Locate the cell with the specified text and output its (X, Y) center coordinate. 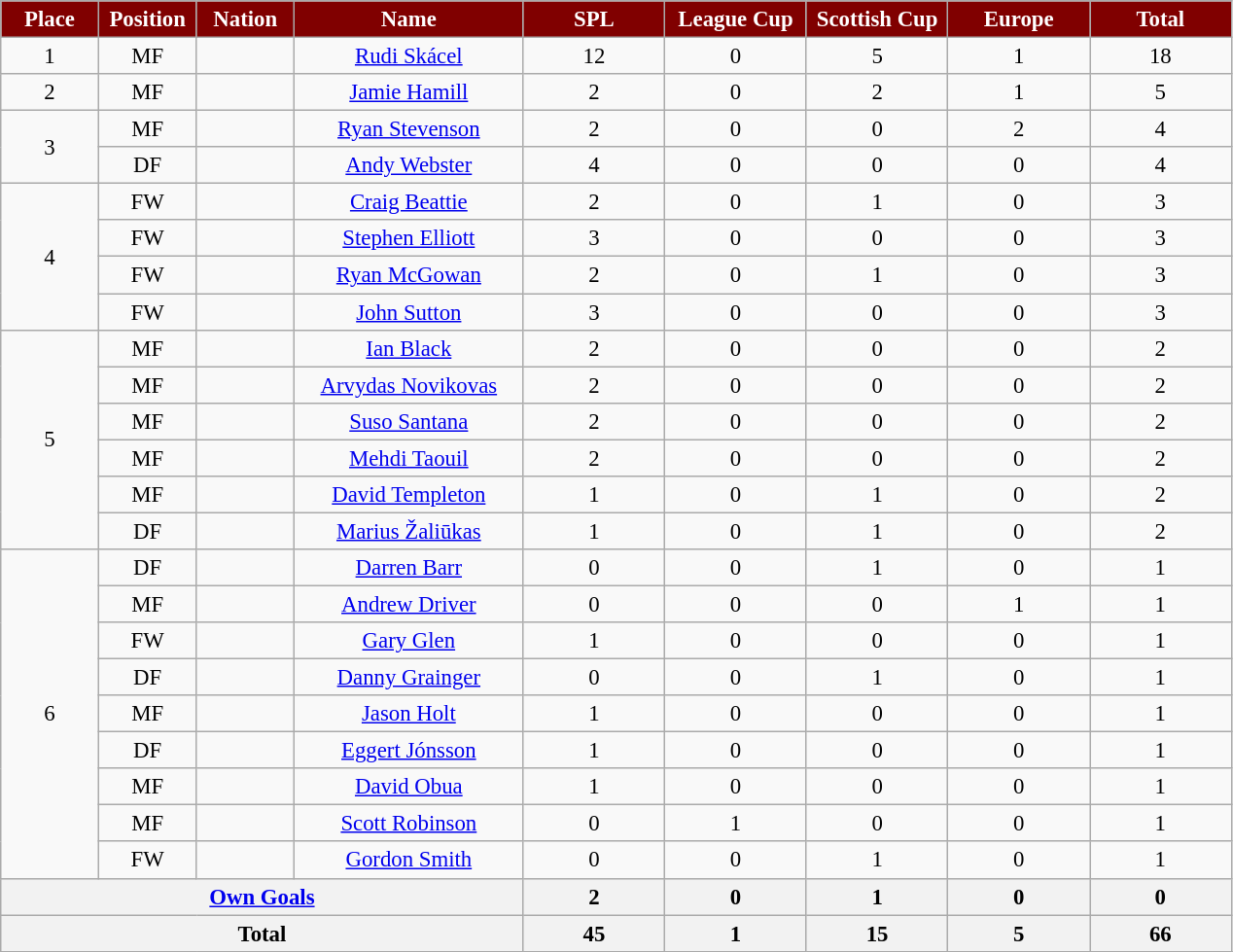
Jason Holt (409, 714)
Ryan McGowan (409, 275)
Danny Grainger (409, 678)
Suso Santana (409, 421)
Mehdi Taouil (409, 458)
Rudi Skácel (409, 56)
Andy Webster (409, 165)
Nation (245, 19)
John Sutton (409, 312)
Andrew Driver (409, 604)
SPL (594, 19)
Arvydas Novikovas (409, 385)
Eggert Jónsson (409, 751)
Stephen Elliott (409, 238)
6 (51, 714)
Ryan Stevenson (409, 129)
Scott Robinson (409, 824)
Marius Žaliūkas (409, 531)
Darren Barr (409, 568)
12 (594, 56)
45 (594, 934)
15 (877, 934)
League Cup (736, 19)
Scottish Cup (877, 19)
David Obua (409, 787)
David Templeton (409, 495)
Craig Beattie (409, 202)
Position (148, 19)
18 (1160, 56)
Own Goals (263, 897)
Europe (1019, 19)
Gary Glen (409, 641)
Place (51, 19)
Ian Black (409, 348)
Jamie Hamill (409, 92)
Name (409, 19)
66 (1160, 934)
Gordon Smith (409, 861)
